For the text-containing cell, return its midpoint in [x, y] coordinate format. 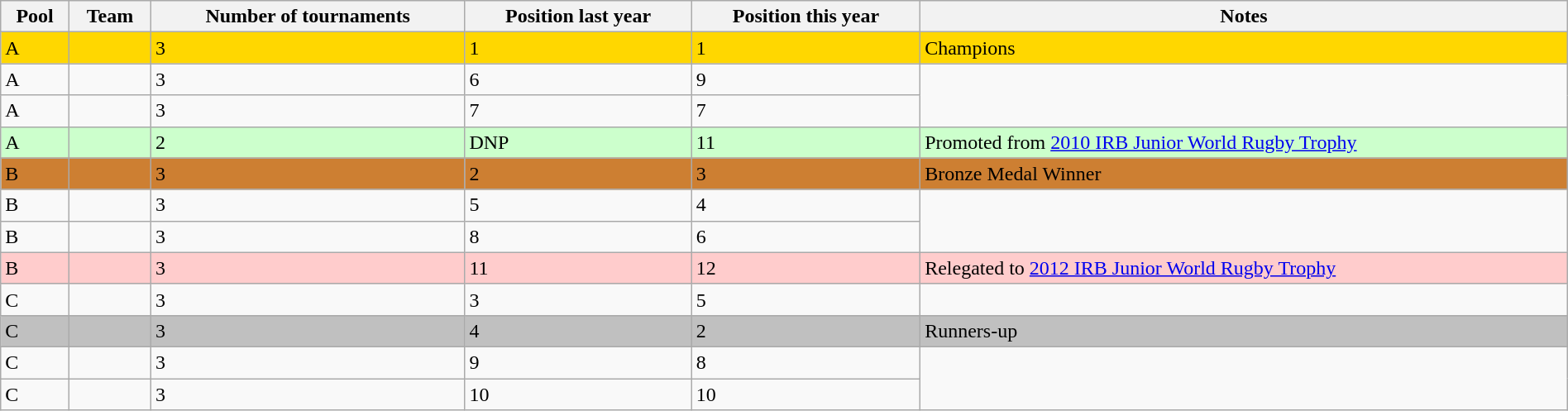
Pool [35, 17]
Runners-up [1244, 331]
Champions [1244, 48]
Position last year [578, 17]
DNP [578, 142]
Bronze Medal Winner [1244, 174]
Relegated to 2012 IRB Junior World Rugby Trophy [1244, 268]
12 [806, 268]
Notes [1244, 17]
Position this year [806, 17]
Promoted from 2010 IRB Junior World Rugby Trophy [1244, 142]
Team [109, 17]
Number of tournaments [308, 17]
